Identify which cell holds the provided text, then report its (x, y) central coordinate. 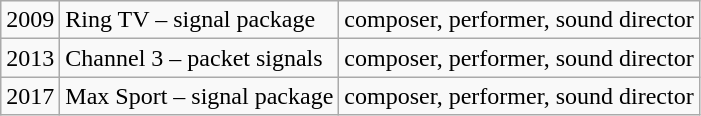
2009 (30, 20)
2017 (30, 96)
Ring TV – signal package (200, 20)
Channel 3 – packet signals (200, 58)
2013 (30, 58)
Max Sport – signal package (200, 96)
